From the cell containing the given text, extract its center point as [x, y] coordinate. 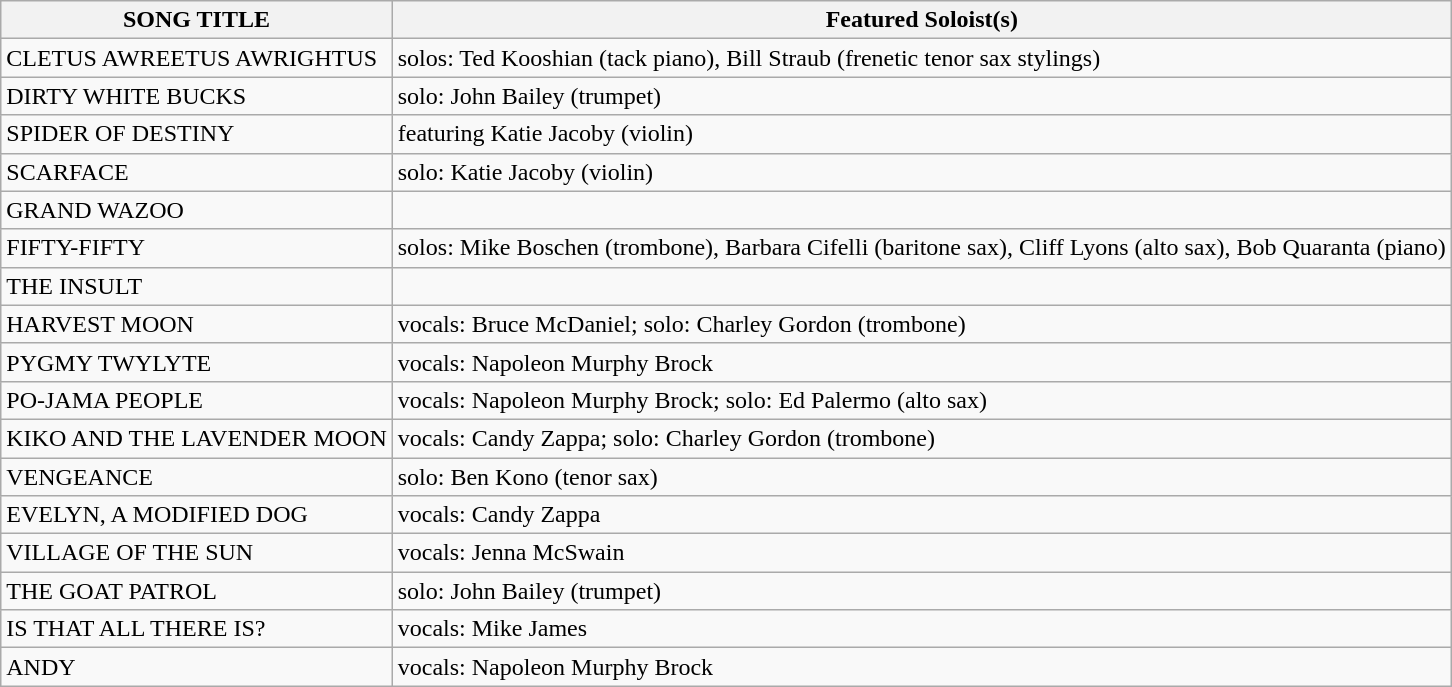
VILLAGE OF THE SUN [197, 553]
CLETUS AWREETUS AWRIGHTUS [197, 58]
vocals: Jenna McSwain [922, 553]
PO-JAMA PEOPLE [197, 400]
Featured Soloist(s) [922, 20]
solos: Mike Boschen (trombone), Barbara Cifelli (baritone sax), Cliff Lyons (alto sax), Bob Quaranta (piano) [922, 248]
SCARFACE [197, 172]
FIFTY-FIFTY [197, 248]
solos: Ted Kooshian (tack piano), Bill Straub (frenetic tenor sax stylings) [922, 58]
HARVEST MOON [197, 324]
vocals: Napoleon Murphy Brock; solo: Ed Palermo (alto sax) [922, 400]
THE INSULT [197, 286]
solo: Katie Jacoby (violin) [922, 172]
featuring Katie Jacoby (violin) [922, 134]
THE GOAT PATROL [197, 591]
VENGEANCE [197, 477]
SONG TITLE [197, 20]
vocals: Mike James [922, 629]
PYGMY TWYLYTE [197, 362]
vocals: Candy Zappa [922, 515]
EVELYN, A MODIFIED DOG [197, 515]
GRAND WAZOO [197, 210]
KIKO AND THE LAVENDER MOON [197, 438]
solo: Ben Kono (tenor sax) [922, 477]
SPIDER OF DESTINY [197, 134]
vocals: Bruce McDaniel; solo: Charley Gordon (trombone) [922, 324]
ANDY [197, 667]
vocals: Candy Zappa; solo: Charley Gordon (trombone) [922, 438]
DIRTY WHITE BUCKS [197, 96]
IS THAT ALL THERE IS? [197, 629]
